Locate the cell with the specified text and output its (x, y) center coordinate. 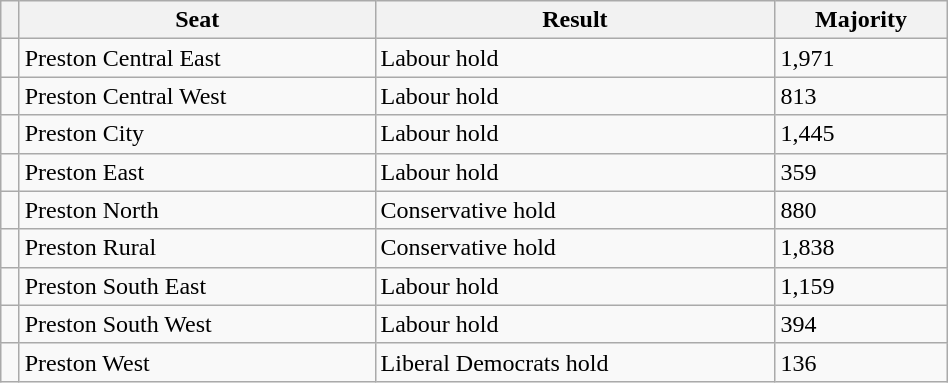
Preston Central West (197, 96)
Liberal Democrats hold (575, 362)
Preston City (197, 134)
Preston West (197, 362)
Preston North (197, 210)
1,838 (861, 248)
Seat (197, 20)
136 (861, 362)
359 (861, 172)
1,971 (861, 58)
813 (861, 96)
Preston East (197, 172)
394 (861, 324)
Result (575, 20)
1,445 (861, 134)
Majority (861, 20)
Preston South West (197, 324)
880 (861, 210)
Preston South East (197, 286)
Preston Central East (197, 58)
1,159 (861, 286)
Preston Rural (197, 248)
